For the text-containing cell, return its midpoint in [X, Y] coordinate format. 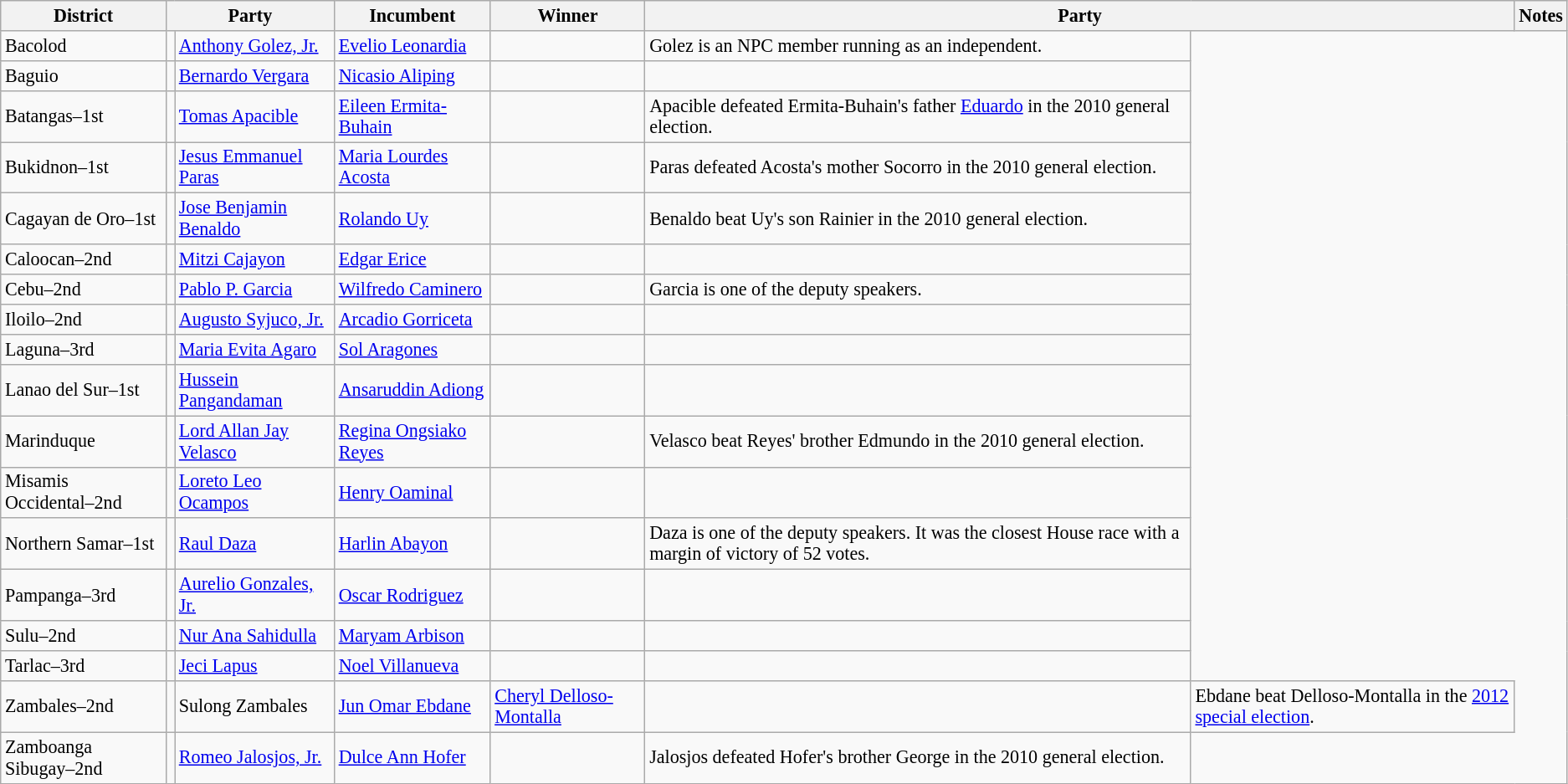
Jun Omar Ebdane [412, 706]
Rolando Uy [412, 219]
Bukidnon–1st [84, 167]
Ansaruddin Adiong [412, 390]
Paras defeated Acosta's mother Socorro in the 2010 general election. [918, 167]
Lanao del Sur–1st [84, 390]
Winner [567, 15]
Golez is an NPC member running as an independent. [918, 45]
Lord Allan Jay Velasco [254, 440]
Jalosjos defeated Hofer's brother George in the 2010 general election. [918, 758]
Arcadio Gorriceta [412, 319]
Tomas Apacible [254, 115]
Jesus Emmanuel Paras [254, 167]
Tarlac–3rd [84, 665]
Wilfredo Caminero [412, 290]
Henry Oaminal [412, 492]
Oscar Rodriguez [412, 594]
Evelio Leonardia [412, 45]
Pampanga–3rd [84, 594]
Bernardo Vergara [254, 75]
Bacolod [84, 45]
Jose Benjamin Benaldo [254, 219]
Sulu–2nd [84, 636]
Cheryl Delloso-Montalla [567, 706]
Zambales–2nd [84, 706]
Laguna–3rd [84, 349]
Zamboanga Sibugay–2nd [84, 758]
Edgar Erice [412, 259]
Northern Samar–1st [84, 544]
Nicasio Aliping [412, 75]
Ebdane beat Delloso-Montalla in the 2012 special election. [1352, 706]
Dulce Ann Hofer [412, 758]
Caloocan–2nd [84, 259]
Velasco beat Reyes' brother Edmundo in the 2010 general election. [918, 440]
Benaldo beat Uy's son Rainier in the 2010 general election. [918, 219]
District [84, 15]
Maria Evita Agaro [254, 349]
Notes [1541, 15]
Eileen Ermita-Buhain [412, 115]
Maria Lourdes Acosta [412, 167]
Pablo P. Garcia [254, 290]
Nur Ana Sahidulla [254, 636]
Daza is one of the deputy speakers. It was the closest House race with a margin of victory of 52 votes. [918, 544]
Harlin Abayon [412, 544]
Jeci Lapus [254, 665]
Incumbent [412, 15]
Mitzi Cajayon [254, 259]
Baguio [84, 75]
Anthony Golez, Jr. [254, 45]
Hussein Pangandaman [254, 390]
Sulong Zambales [254, 706]
Loreto Leo Ocampos [254, 492]
Maryam Arbison [412, 636]
Romeo Jalosjos, Jr. [254, 758]
Augusto Syjuco, Jr. [254, 319]
Batangas–1st [84, 115]
Cagayan de Oro–1st [84, 219]
Cebu–2nd [84, 290]
Garcia is one of the deputy speakers. [918, 290]
Noel Villanueva [412, 665]
Aurelio Gonzales, Jr. [254, 594]
Iloilo–2nd [84, 319]
Regina Ongsiako Reyes [412, 440]
Misamis Occidental–2nd [84, 492]
Sol Aragones [412, 349]
Marinduque [84, 440]
Raul Daza [254, 544]
Apacible defeated Ermita-Buhain's father Eduardo in the 2010 general election. [918, 115]
